Identify which cell holds the provided text, then report its [x, y] central coordinate. 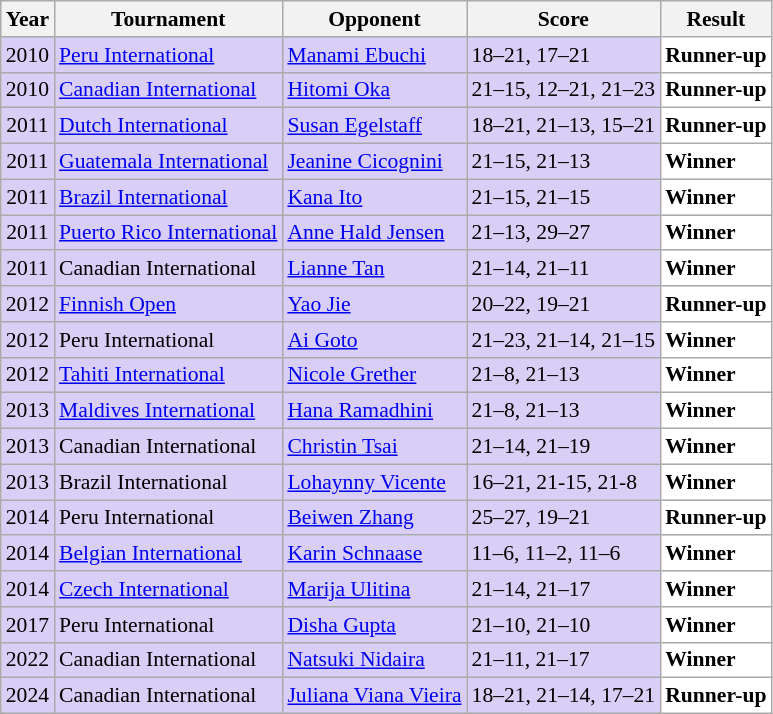
Natsuki Nidaira [374, 660]
Kana Ito [374, 197]
18–21, 17–21 [564, 55]
Yao Jie [374, 304]
Juliana Viana Vieira [374, 696]
Anne Hald Jensen [374, 233]
Christin Tsai [374, 447]
16–21, 21-15, 21-8 [564, 482]
Dutch International [168, 126]
25–27, 19–21 [564, 518]
2024 [28, 696]
Finnish Open [168, 304]
Marija Ulitina [374, 589]
21–11, 21–17 [564, 660]
18–21, 21–13, 15–21 [564, 126]
21–14, 21–11 [564, 269]
Score [564, 19]
Ai Goto [374, 340]
21–15, 21–15 [564, 197]
21–13, 29–27 [564, 233]
Guatemala International [168, 162]
18–21, 21–14, 17–21 [564, 696]
Nicole Grether [374, 375]
21–10, 21–10 [564, 625]
Hitomi Oka [374, 90]
Puerto Rico International [168, 233]
Opponent [374, 19]
2022 [28, 660]
21–14, 21–17 [564, 589]
Tournament [168, 19]
Jeanine Cicognini [374, 162]
21–14, 21–19 [564, 447]
Lianne Tan [374, 269]
Tahiti International [168, 375]
21–15, 12–21, 21–23 [564, 90]
20–22, 19–21 [564, 304]
Year [28, 19]
Czech International [168, 589]
Karin Schnaase [374, 554]
Lohaynny Vicente [374, 482]
11–6, 11–2, 11–6 [564, 554]
2017 [28, 625]
Hana Ramadhini [374, 411]
Belgian International [168, 554]
Manami Ebuchi [374, 55]
21–15, 21–13 [564, 162]
Disha Gupta [374, 625]
21–23, 21–14, 21–15 [564, 340]
Result [716, 19]
Beiwen Zhang [374, 518]
Susan Egelstaff [374, 126]
Maldives International [168, 411]
